Identify which cell holds the provided text, then report its (X, Y) central coordinate. 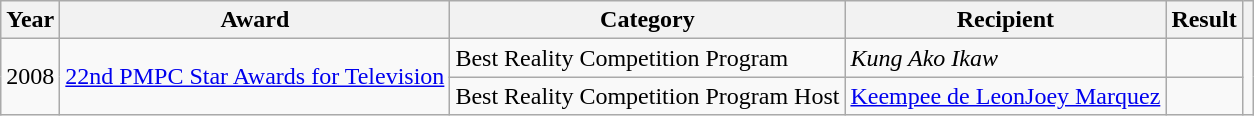
Best Reality Competition Program (648, 58)
Best Reality Competition Program Host (648, 96)
Recipient (1006, 20)
Keempee de LeonJoey Marquez (1006, 96)
2008 (30, 77)
Category (648, 20)
Kung Ako Ikaw (1006, 58)
Result (1204, 20)
Year (30, 20)
Award (255, 20)
22nd PMPC Star Awards for Television (255, 77)
